From the cell containing the given text, extract its center point as [X, Y] coordinate. 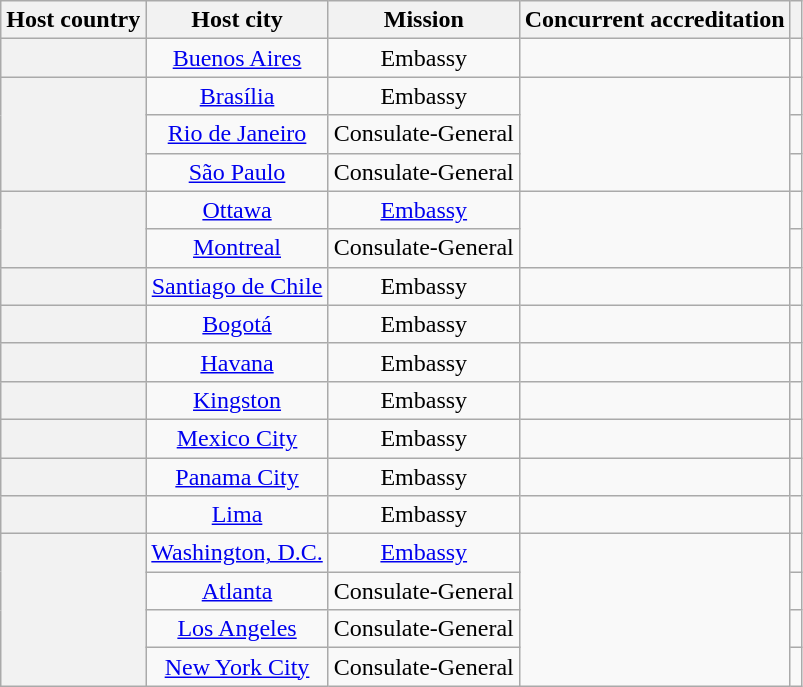
Bogotá [237, 324]
Kingston [237, 400]
Brasília [237, 96]
Havana [237, 362]
Host city [237, 20]
Panama City [237, 477]
Buenos Aires [237, 58]
Los Angeles [237, 629]
Rio de Janeiro [237, 134]
Concurrent accreditation [654, 20]
Ottawa [237, 210]
Montreal [237, 248]
Host country [74, 20]
Lima [237, 515]
Mexico City [237, 438]
Atlanta [237, 591]
Washington, D.C. [237, 553]
Santiago de Chile [237, 286]
São Paulo [237, 172]
New York City [237, 667]
Mission [424, 20]
